Output the [X, Y] coordinate of the center of the cell containing the given text.  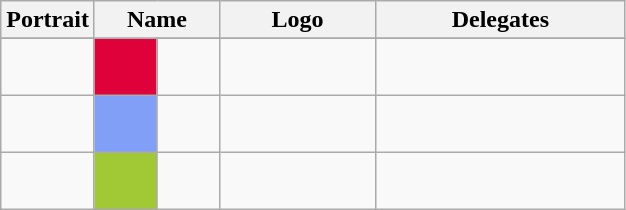
Delegates [500, 20]
Portrait [48, 20]
Name [156, 20]
Logo [297, 20]
